Identify which cell holds the provided text, then report its [X, Y] central coordinate. 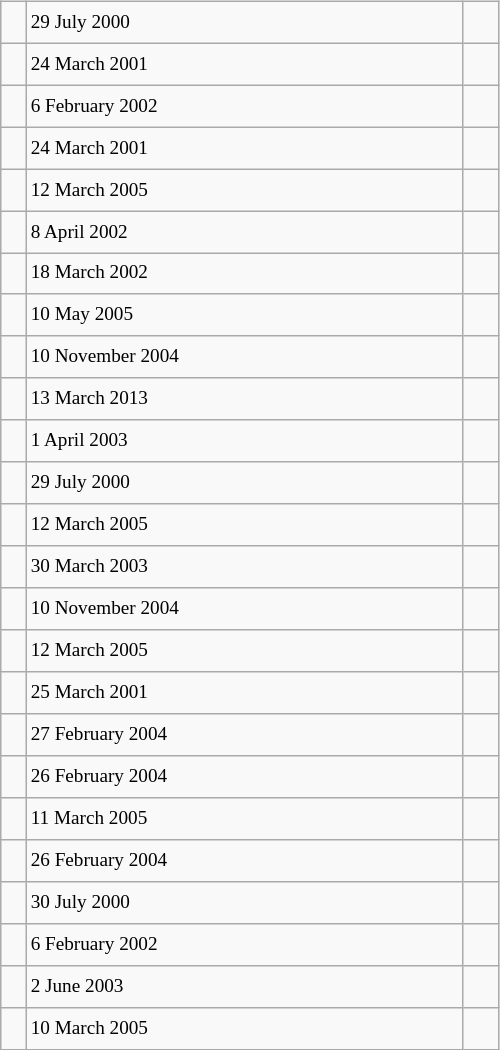
8 April 2002 [244, 232]
25 March 2001 [244, 693]
10 March 2005 [244, 1028]
30 July 2000 [244, 902]
1 April 2003 [244, 441]
30 March 2003 [244, 567]
18 March 2002 [244, 274]
10 May 2005 [244, 315]
27 February 2004 [244, 735]
11 March 2005 [244, 819]
13 March 2013 [244, 399]
2 June 2003 [244, 986]
